Find where the given text appears and provide that cell's center as (X, Y) coordinate. 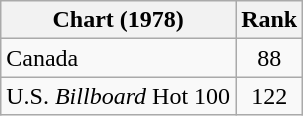
U.S. Billboard Hot 100 (118, 96)
Canada (118, 58)
88 (270, 58)
Chart (1978) (118, 20)
122 (270, 96)
Rank (270, 20)
